From the cell containing the given text, extract its center point as [X, Y] coordinate. 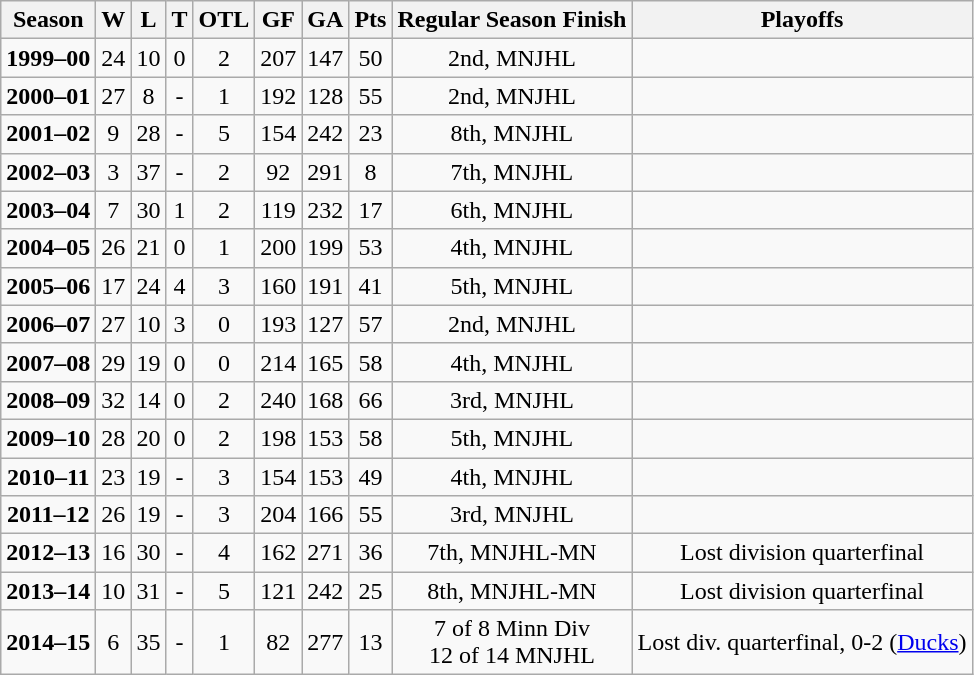
160 [278, 286]
147 [326, 58]
121 [278, 591]
2014–15 [48, 642]
66 [370, 400]
162 [278, 553]
GA [326, 20]
2006–07 [48, 324]
119 [278, 210]
2005–06 [48, 286]
128 [326, 96]
127 [326, 324]
53 [370, 248]
291 [326, 172]
7 [114, 210]
204 [278, 515]
207 [278, 58]
2002–03 [48, 172]
2004–05 [48, 248]
1999–00 [48, 58]
214 [278, 362]
W [114, 20]
8th, MNJHL-MN [512, 591]
Season [48, 20]
2009–10 [48, 438]
2001–02 [48, 134]
29 [114, 362]
8th, MNJHL [512, 134]
191 [326, 286]
OTL [224, 20]
2008–09 [48, 400]
7th, MNJHL-MN [512, 553]
50 [370, 58]
21 [148, 248]
92 [278, 172]
32 [114, 400]
192 [278, 96]
49 [370, 477]
2012–13 [48, 553]
199 [326, 248]
T [180, 20]
41 [370, 286]
36 [370, 553]
35 [148, 642]
L [148, 20]
7th, MNJHL [512, 172]
271 [326, 553]
2007–08 [48, 362]
16 [114, 553]
232 [326, 210]
13 [370, 642]
193 [278, 324]
198 [278, 438]
166 [326, 515]
31 [148, 591]
20 [148, 438]
240 [278, 400]
2003–04 [48, 210]
2013–14 [48, 591]
6 [114, 642]
14 [148, 400]
82 [278, 642]
6th, MNJHL [512, 210]
200 [278, 248]
9 [114, 134]
165 [326, 362]
2000–01 [48, 96]
2010–11 [48, 477]
Lost div. quarterfinal, 0-2 (Ducks) [802, 642]
GF [278, 20]
277 [326, 642]
Pts [370, 20]
Regular Season Finish [512, 20]
57 [370, 324]
Playoffs [802, 20]
37 [148, 172]
25 [370, 591]
168 [326, 400]
7 of 8 Minn Div12 of 14 MNJHL [512, 642]
2011–12 [48, 515]
